Identify which cell holds the provided text, then report its (X, Y) central coordinate. 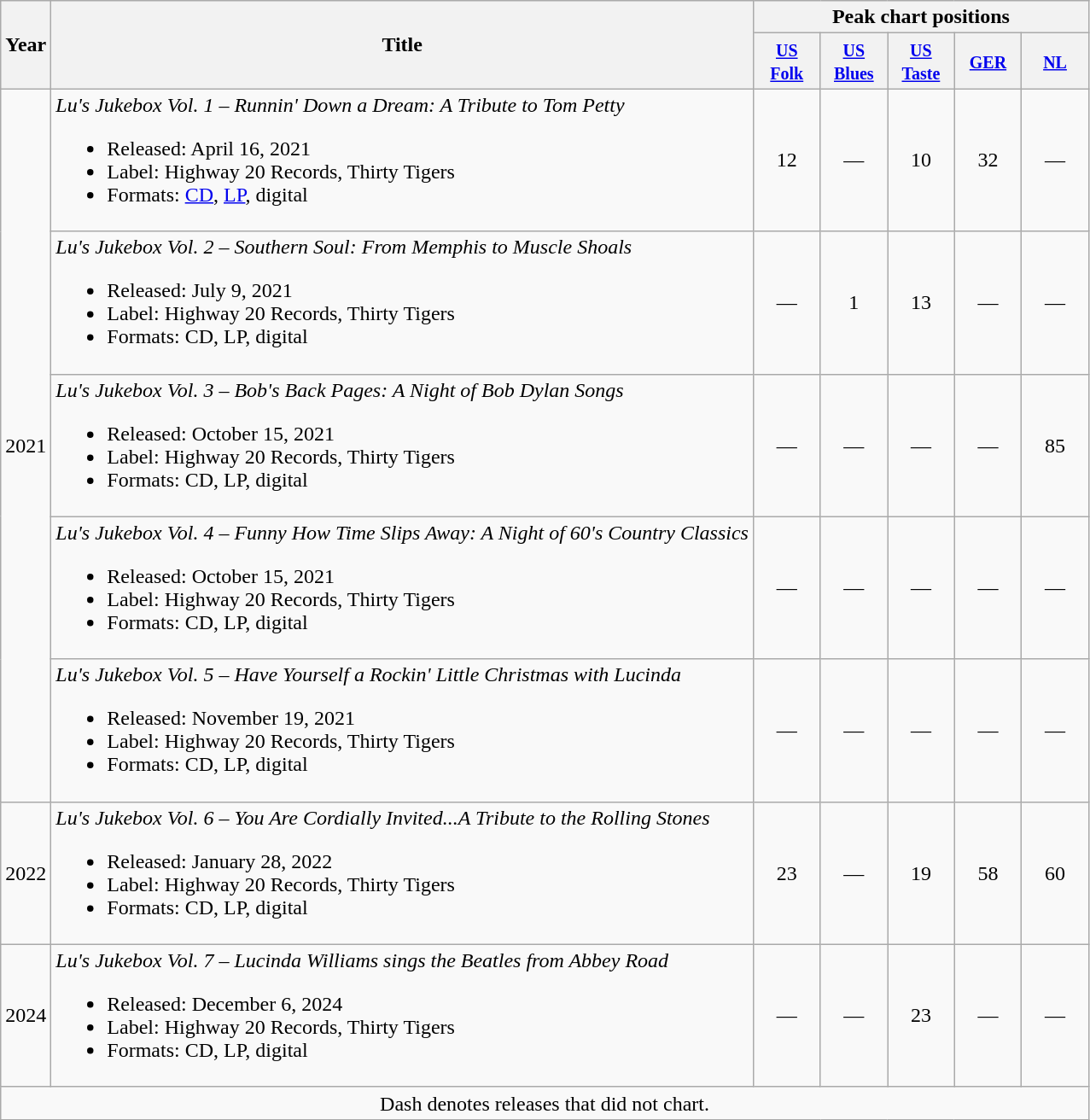
Title (403, 44)
Year (26, 44)
2021 (26, 446)
10 (922, 160)
2022 (26, 872)
NL (1055, 61)
Peak chart positions (920, 17)
Dash denotes releases that did not chart. (545, 1103)
2024 (26, 1016)
1 (854, 302)
19 (922, 872)
85 (1055, 446)
USTaste (922, 61)
32 (988, 160)
USFolk (787, 61)
13 (922, 302)
58 (988, 872)
60 (1055, 872)
USBlues (854, 61)
12 (787, 160)
GER (988, 61)
